Determine the [x, y] coordinate at the center of the cell enclosing the given text.  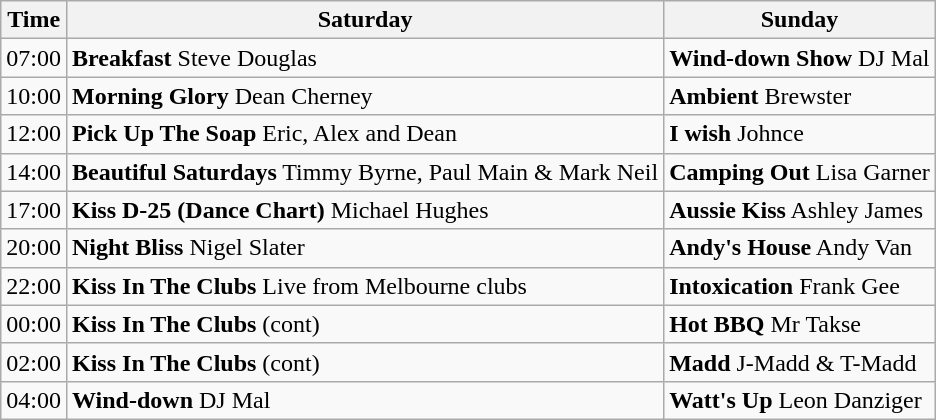
Breakfast Steve Douglas [364, 58]
12:00 [34, 134]
Time [34, 20]
Morning Glory Dean Cherney [364, 96]
22:00 [34, 286]
Watt's Up Leon Danziger [800, 400]
Aussie Kiss Ashley James [800, 210]
14:00 [34, 172]
Beautiful Saturdays Timmy Byrne, Paul Main & Mark Neil [364, 172]
Kiss D-25 (Dance Chart) Michael Hughes [364, 210]
Pick Up The Soap Eric, Alex and Dean [364, 134]
Intoxication Frank Gee [800, 286]
00:00 [34, 324]
17:00 [34, 210]
04:00 [34, 400]
I wish Johnce [800, 134]
Andy's House Andy Van [800, 248]
10:00 [34, 96]
Night Bliss Nigel Slater [364, 248]
Saturday [364, 20]
Hot BBQ Mr Takse [800, 324]
Ambient Brewster [800, 96]
Madd J-Madd & T-Madd [800, 362]
20:00 [34, 248]
Camping Out Lisa Garner [800, 172]
Kiss In The Clubs Live from Melbourne clubs [364, 286]
Sunday [800, 20]
07:00 [34, 58]
02:00 [34, 362]
Wind-down Show DJ Mal [800, 58]
Wind-down DJ Mal [364, 400]
